Locate the cell with the specified text and output its [x, y] center coordinate. 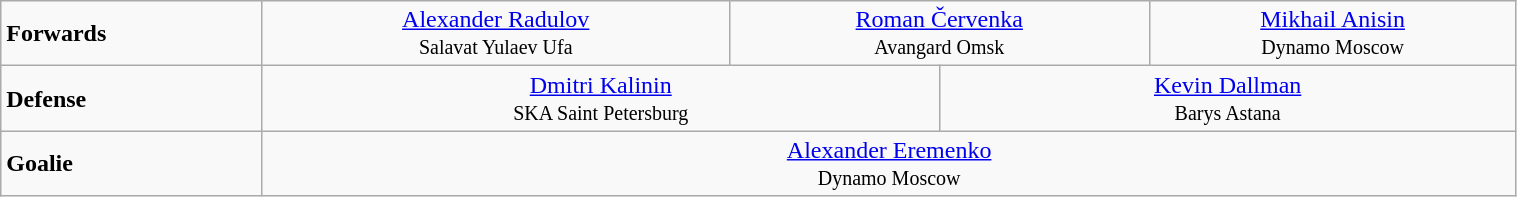
Forwards [132, 34]
Kevin DallmanBarys Astana [1228, 98]
Roman ČervenkaAvangard Omsk [939, 34]
Alexander EremenkoDynamo Moscow [889, 164]
Alexander RadulovSalavat Yulaev Ufa [496, 34]
Goalie [132, 164]
Mikhail AnisinDynamo Moscow [1332, 34]
Dmitri KalininSKA Saint Petersburg [600, 98]
Defense [132, 98]
